For the text-containing cell, return its midpoint in (X, Y) coordinate format. 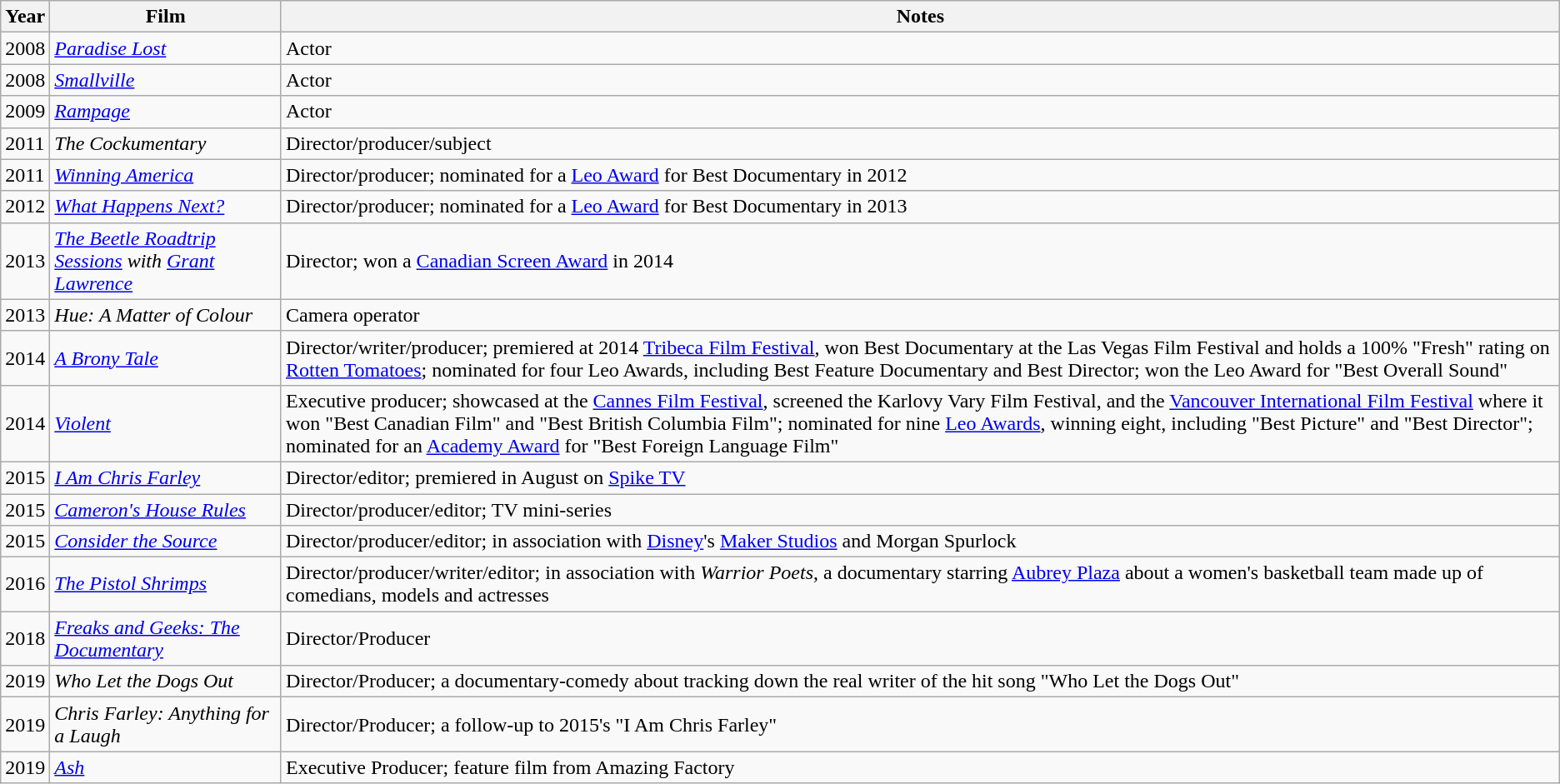
Director/Producer; a follow-up to 2015's "I Am Chris Farley" (920, 725)
Ash (166, 767)
Director; won a Canadian Screen Award in 2014 (920, 261)
2009 (25, 112)
Camera operator (920, 315)
I Am Chris Farley (166, 477)
Director/Producer (920, 638)
Violent (166, 423)
Rampage (166, 112)
Executive Producer; feature film from Amazing Factory (920, 767)
Director/producer/editor; TV mini-series (920, 509)
Director/producer/editor; in association with Disney's Maker Studios and Morgan Spurlock (920, 542)
What Happens Next? (166, 207)
The Cockumentary (166, 143)
Paradise Lost (166, 48)
Hue: A Matter of Colour (166, 315)
2018 (25, 638)
Freaks and Geeks: The Documentary (166, 638)
Who Let the Dogs Out (166, 682)
Director/Producer; a documentary-comedy about tracking down the real writer of the hit song "Who Let the Dogs Out" (920, 682)
Consider the Source (166, 542)
The Pistol Shrimps (166, 585)
2012 (25, 207)
Smallville (166, 80)
Director/producer; nominated for a Leo Award for Best Documentary in 2013 (920, 207)
2016 (25, 585)
Chris Farley: Anything for a Laugh (166, 725)
Director/editor; premiered in August on Spike TV (920, 477)
Year (25, 17)
Notes (920, 17)
Director/producer; nominated for a Leo Award for Best Documentary in 2012 (920, 175)
Director/producer/subject (920, 143)
A Brony Tale (166, 358)
Film (166, 17)
Winning America (166, 175)
The Beetle Roadtrip Sessions with Grant Lawrence (166, 261)
Cameron's House Rules (166, 509)
